Output the (X, Y) coordinate of the center of the cell containing the given text.  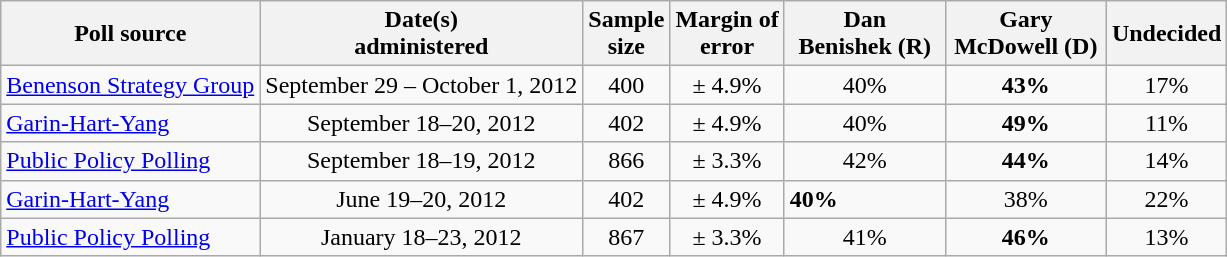
46% (1026, 237)
January 18–23, 2012 (422, 237)
866 (626, 161)
GaryMcDowell (D) (1026, 34)
September 29 – October 1, 2012 (422, 85)
DanBenishek (R) (864, 34)
Date(s)administered (422, 34)
14% (1166, 161)
Poll source (130, 34)
Benenson Strategy Group (130, 85)
17% (1166, 85)
22% (1166, 199)
Margin oferror (727, 34)
Samplesize (626, 34)
43% (1026, 85)
13% (1166, 237)
11% (1166, 123)
Undecided (1166, 34)
38% (1026, 199)
867 (626, 237)
June 19–20, 2012 (422, 199)
44% (1026, 161)
September 18–19, 2012 (422, 161)
400 (626, 85)
42% (864, 161)
49% (1026, 123)
41% (864, 237)
September 18–20, 2012 (422, 123)
